Pinpoint the cell where the given text exists, returning its (X, Y) midpoint coordinate. 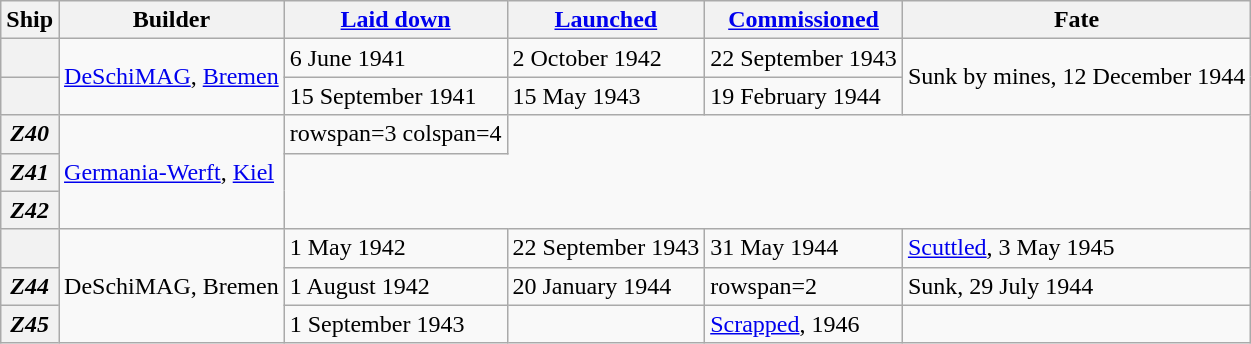
1 September 1943 (396, 324)
Z42 (30, 210)
15 May 1943 (606, 96)
Sunk by mines, 12 December 1944 (1076, 77)
Commissioned (804, 20)
Scrapped, 1946 (804, 324)
2 October 1942 (606, 58)
Z41 (30, 172)
Z44 (30, 286)
1 May 1942 (396, 248)
rowspan=2 (804, 286)
Scuttled, 3 May 1945 (1076, 248)
1 August 1942 (396, 286)
15 September 1941 (396, 96)
31 May 1944 (804, 248)
20 January 1944 (606, 286)
Z45 (30, 324)
Fate (1076, 20)
rowspan=3 colspan=4 (396, 134)
19 February 1944 (804, 96)
Germania-Werft, Kiel (172, 172)
Ship (30, 20)
Builder (172, 20)
Sunk, 29 July 1944 (1076, 286)
Z40 (30, 134)
6 June 1941 (396, 58)
Laid down (396, 20)
Launched (606, 20)
